From the cell containing the given text, extract its center point as (x, y) coordinate. 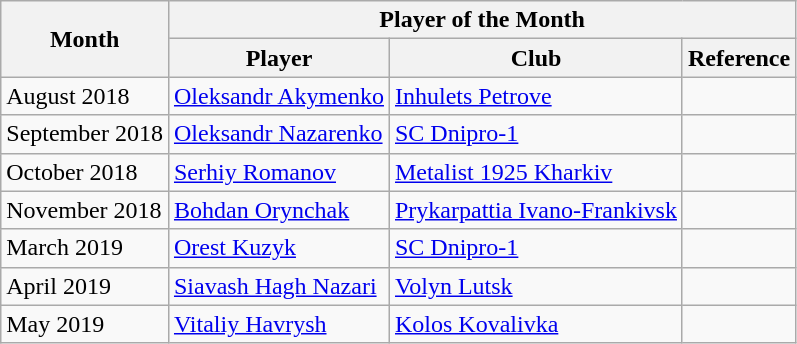
Serhiy Romanov (278, 172)
Inhulets Petrove (536, 96)
November 2018 (85, 210)
Oleksandr Nazarenko (278, 134)
Bohdan Orynchak (278, 210)
Volyn Lutsk (536, 286)
Kolos Kovalivka (536, 324)
April 2019 (85, 286)
Month (85, 39)
May 2019 (85, 324)
Player of the Month (482, 20)
March 2019 (85, 248)
Prykarpattia Ivano-Frankivsk (536, 210)
Orest Kuzyk (278, 248)
September 2018 (85, 134)
October 2018 (85, 172)
August 2018 (85, 96)
Reference (738, 58)
Metalist 1925 Kharkiv (536, 172)
Siavash Hagh Nazari (278, 286)
Player (278, 58)
Oleksandr Akymenko (278, 96)
Club (536, 58)
Vitaliy Havrysh (278, 324)
